Determine the [X, Y] coordinate at the center of the cell enclosing the given text.  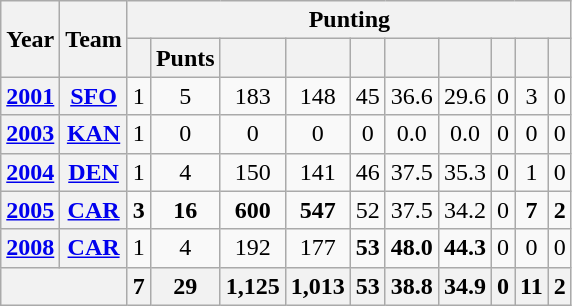
16 [185, 210]
35.3 [464, 172]
44.3 [464, 248]
46 [368, 172]
600 [252, 210]
34.2 [464, 210]
2004 [30, 172]
150 [252, 172]
1,013 [318, 286]
2001 [30, 96]
38.8 [412, 286]
48.0 [412, 248]
183 [252, 96]
2008 [30, 248]
1,125 [252, 286]
KAN [94, 134]
SFO [94, 96]
547 [318, 210]
DEN [94, 172]
177 [318, 248]
11 [532, 286]
2005 [30, 210]
29.6 [464, 96]
45 [368, 96]
2003 [30, 134]
34.9 [464, 286]
Team [94, 39]
5 [185, 96]
141 [318, 172]
36.6 [412, 96]
Punts [185, 58]
29 [185, 286]
52 [368, 210]
148 [318, 96]
Year [30, 39]
Punting [349, 20]
192 [252, 248]
